Output the (X, Y) coordinate of the center of the cell containing the given text.  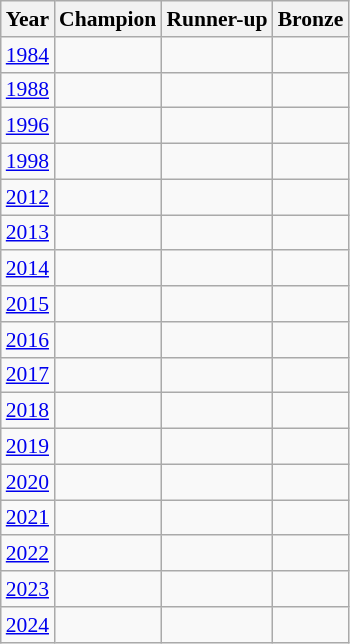
Runner-up (216, 19)
Year (28, 19)
2013 (28, 233)
2019 (28, 447)
1988 (28, 90)
1996 (28, 126)
2018 (28, 411)
2017 (28, 375)
2023 (28, 589)
2015 (28, 304)
2014 (28, 269)
2024 (28, 625)
Champion (108, 19)
2020 (28, 482)
1984 (28, 55)
Bronze (311, 19)
1998 (28, 162)
2016 (28, 340)
2012 (28, 197)
2021 (28, 518)
2022 (28, 554)
